Capture the cell that displays the provided text and extract its [X, Y] central coordinate. 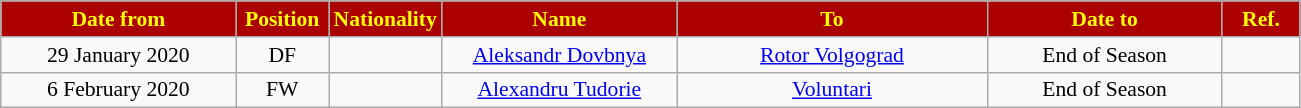
Date from [118, 19]
Ref. [1261, 19]
To [832, 19]
Aleksandr Dovbnya [560, 55]
Rotor Volgograd [832, 55]
6 February 2020 [118, 90]
Date to [1104, 19]
DF [282, 55]
29 January 2020 [118, 55]
Position [282, 19]
FW [282, 90]
Voluntari [832, 90]
Alexandru Tudorie [560, 90]
Nationality [384, 19]
Name [560, 19]
